Scan for the cell matching the given text and deliver its [X, Y] coordinate at center. 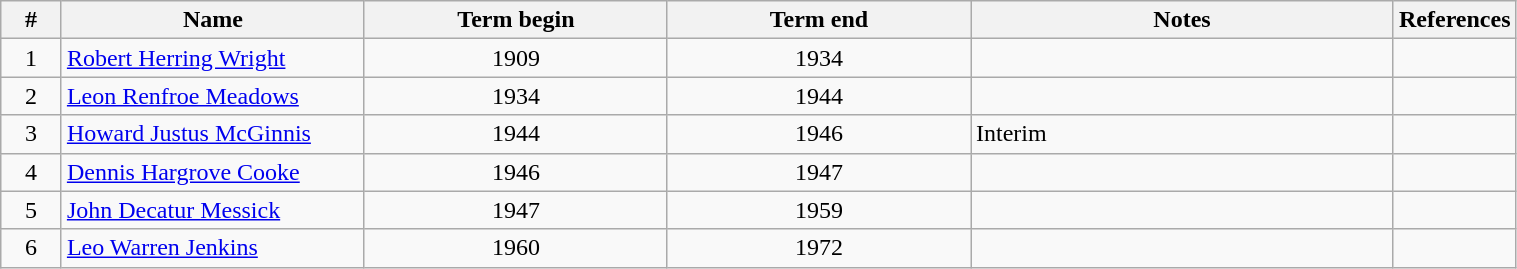
6 [32, 248]
Howard Justus McGinnis [212, 134]
Interim [1182, 134]
5 [32, 210]
2 [32, 96]
1959 [818, 210]
Dennis Hargrove Cooke [212, 172]
Leon Renfroe Meadows [212, 96]
Robert Herring Wright [212, 58]
Notes [1182, 20]
4 [32, 172]
References [1454, 20]
3 [32, 134]
John Decatur Messick [212, 210]
1909 [516, 58]
# [32, 20]
1 [32, 58]
Term end [818, 20]
1972 [818, 248]
1960 [516, 248]
Leo Warren Jenkins [212, 248]
Term begin [516, 20]
Name [212, 20]
